Capture the cell that displays the provided text and extract its [X, Y] central coordinate. 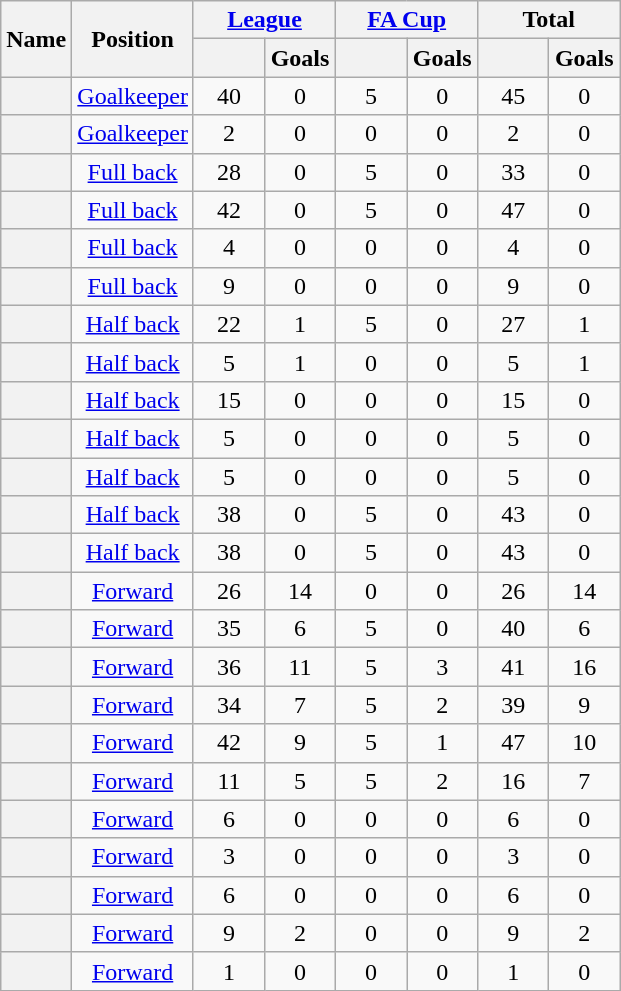
FA Cup [407, 20]
35 [228, 629]
Name [36, 39]
27 [514, 324]
41 [514, 667]
10 [584, 743]
28 [228, 172]
Total [549, 20]
22 [228, 324]
45 [514, 96]
34 [228, 705]
36 [228, 667]
39 [514, 705]
Position [133, 39]
33 [514, 172]
League [264, 20]
